For the text-containing cell, return its midpoint in (x, y) coordinate format. 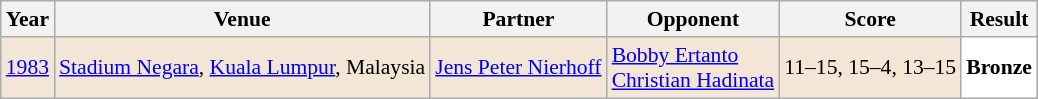
Result (999, 19)
11–15, 15–4, 13–15 (870, 68)
Score (870, 19)
Year (28, 19)
Bobby Ertanto Christian Hadinata (694, 68)
Bronze (999, 68)
Venue (242, 19)
1983 (28, 68)
Partner (518, 19)
Stadium Negara, Kuala Lumpur, Malaysia (242, 68)
Jens Peter Nierhoff (518, 68)
Opponent (694, 19)
